Find where the given text appears and provide that cell's center as (X, Y) coordinate. 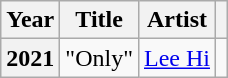
Title (100, 20)
2021 (30, 58)
Lee Hi (176, 58)
Artist (176, 20)
Year (30, 20)
"Only" (100, 58)
